Capture the cell that displays the provided text and extract its [X, Y] central coordinate. 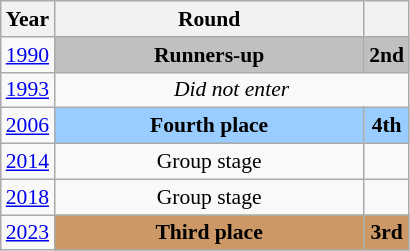
3rd [386, 233]
2006 [28, 126]
1993 [28, 90]
Fourth place [209, 126]
2018 [28, 197]
Round [209, 19]
Runners-up [209, 55]
2nd [386, 55]
Did not enter [232, 90]
Year [28, 19]
2023 [28, 233]
2014 [28, 162]
4th [386, 126]
1990 [28, 55]
Third place [209, 233]
